Extract the [x, y] coordinate from the center of the cell holding the provided text.  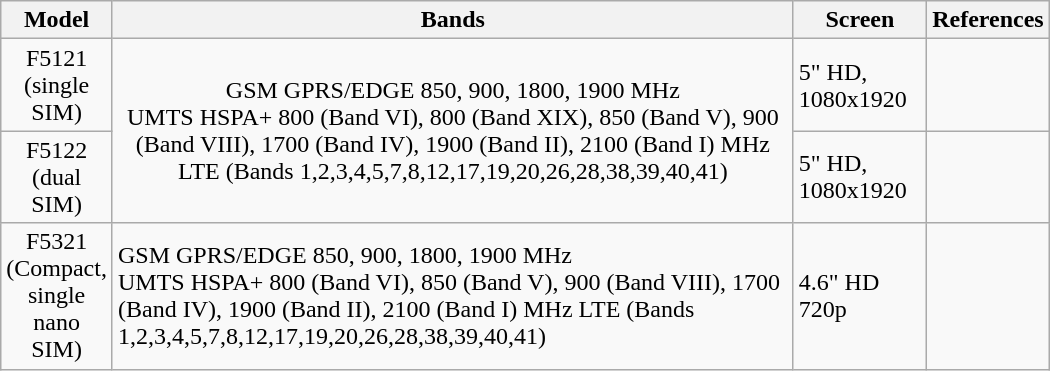
F5121 (single SIM) [57, 85]
F5122(dual SIM) [57, 177]
Model [57, 20]
Bands [452, 20]
References [988, 20]
4.6" HD 720p [860, 296]
F5321(Compact, single nano SIM) [57, 296]
Screen [860, 20]
